Detect which cell encompasses the target text, then output its [x, y] center coordinate. 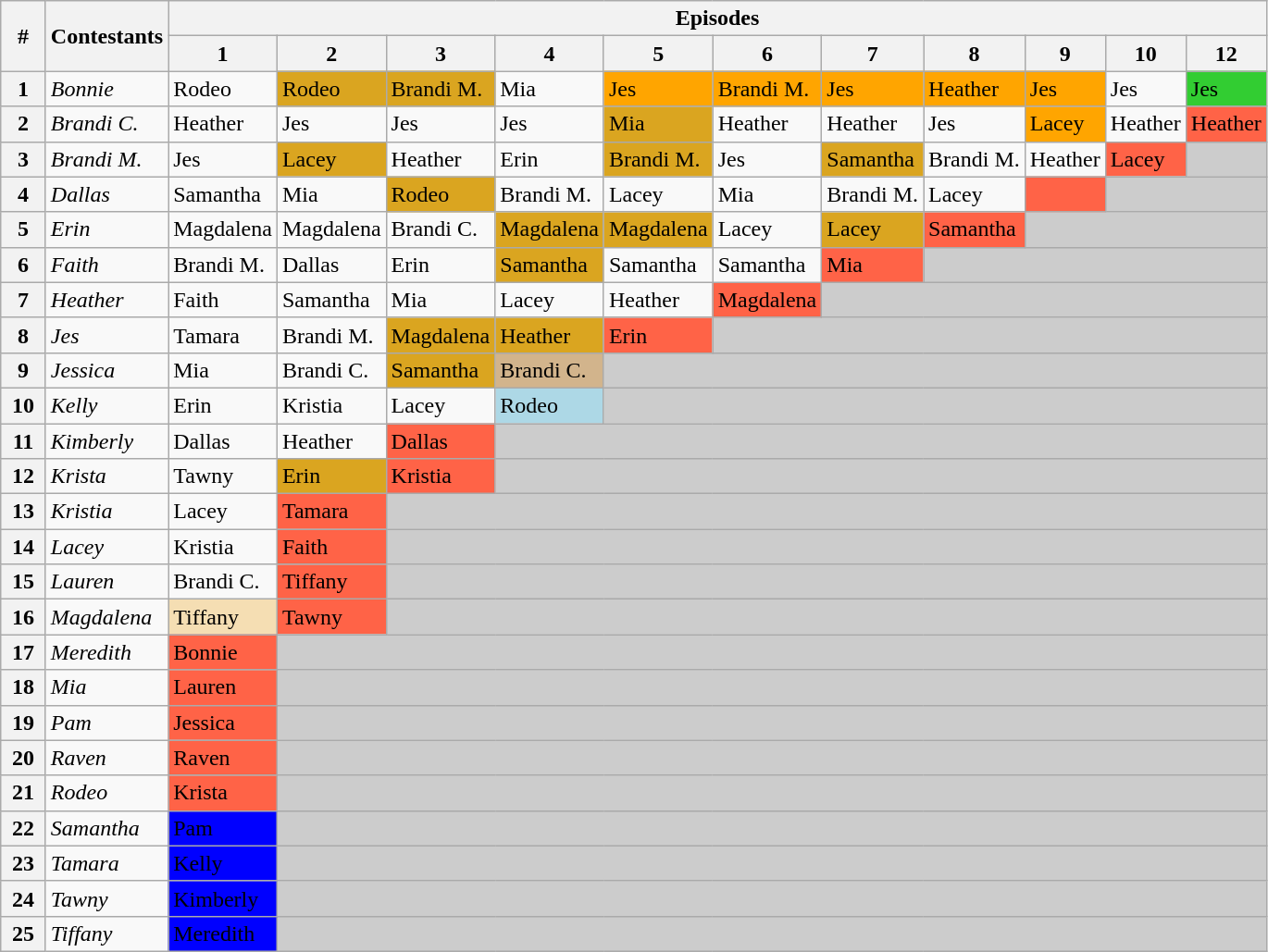
13 [24, 512]
17 [24, 652]
11 [24, 441]
16 [24, 617]
15 [24, 582]
22 [24, 828]
23 [24, 863]
20 [24, 758]
24 [24, 898]
Contestants [106, 36]
18 [24, 687]
19 [24, 723]
21 [24, 793]
Episodes [718, 19]
# [24, 36]
25 [24, 933]
14 [24, 547]
